Provide the (x, y) coordinate of the cell's center where the given text is located.  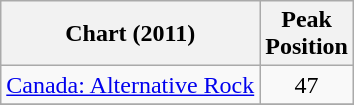
Chart (2011) (130, 34)
Canada: Alternative Rock (130, 85)
47 (307, 85)
PeakPosition (307, 34)
